Scan for the cell matching the given text and deliver its [x, y] coordinate at center. 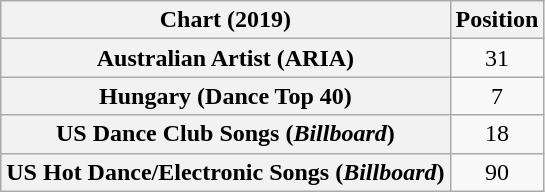
7 [497, 96]
Position [497, 20]
Australian Artist (ARIA) [226, 58]
US Hot Dance/Electronic Songs (Billboard) [226, 172]
Chart (2019) [226, 20]
90 [497, 172]
31 [497, 58]
US Dance Club Songs (Billboard) [226, 134]
18 [497, 134]
Hungary (Dance Top 40) [226, 96]
